Detect which cell encompasses the target text, then output its [X, Y] center coordinate. 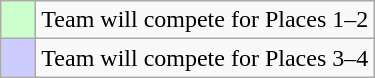
Team will compete for Places 1–2 [205, 20]
Team will compete for Places 3–4 [205, 58]
